Return the [x, y] coordinate for the center point of the cell that contains the specified text.  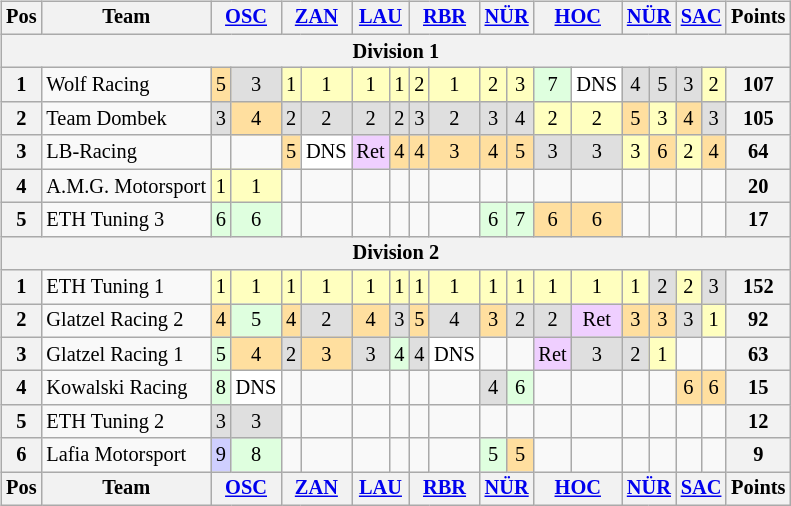
Division 1 [396, 51]
92 [758, 321]
ETH Tuning 3 [126, 220]
Glatzel Racing 2 [126, 321]
105 [758, 119]
Team Dombek [126, 119]
Division 2 [396, 253]
63 [758, 354]
12 [758, 422]
A.M.G. Motorsport [126, 186]
17 [758, 220]
ETH Tuning 1 [126, 287]
20 [758, 186]
152 [758, 287]
LB-Racing [126, 152]
Wolf Racing [126, 85]
ETH Tuning 2 [126, 422]
64 [758, 152]
107 [758, 85]
Lafia Motorsport [126, 455]
Kowalski Racing [126, 388]
Glatzel Racing 1 [126, 354]
15 [758, 388]
